Output the (x, y) coordinate of the center of the cell containing the given text.  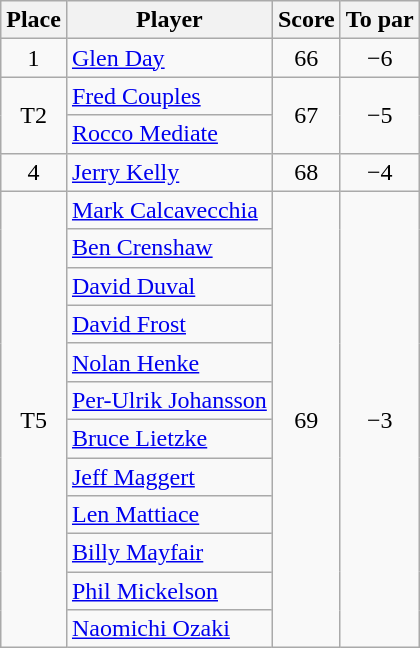
David Duval (169, 286)
Place (34, 20)
Billy Mayfair (169, 553)
Per-Ulrik Johansson (169, 400)
Len Mattiace (169, 515)
−3 (380, 420)
To par (380, 20)
Ben Crenshaw (169, 248)
Naomichi Ozaki (169, 629)
Player (169, 20)
Glen Day (169, 58)
Jeff Maggert (169, 477)
1 (34, 58)
69 (306, 420)
Rocco Mediate (169, 134)
T2 (34, 115)
66 (306, 58)
T5 (34, 420)
4 (34, 172)
−4 (380, 172)
Phil Mickelson (169, 591)
Score (306, 20)
68 (306, 172)
Fred Couples (169, 96)
−6 (380, 58)
Bruce Lietzke (169, 438)
Mark Calcavecchia (169, 210)
67 (306, 115)
Jerry Kelly (169, 172)
Nolan Henke (169, 362)
−5 (380, 115)
David Frost (169, 324)
